Determine the [X, Y] coordinate at the center of the cell enclosing the given text.  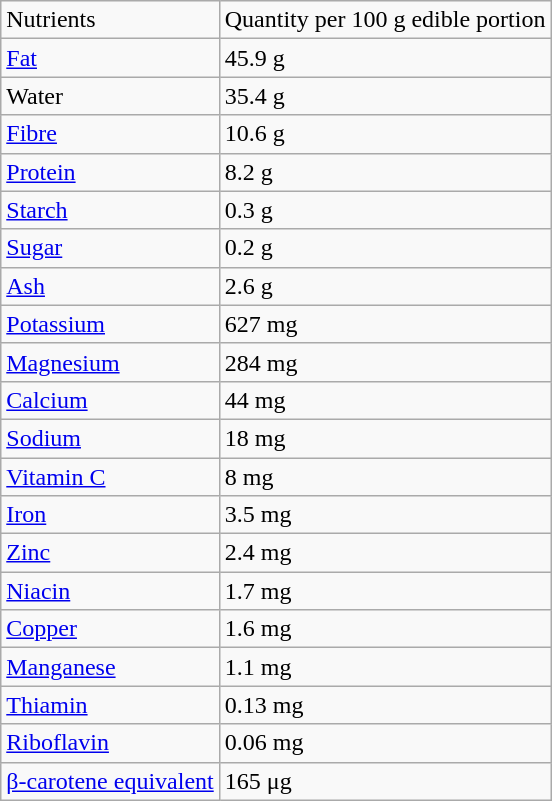
Thiamin [110, 705]
8 mg [385, 477]
0.13 mg [385, 705]
Quantity per 100 g edible portion [385, 20]
β-carotene equivalent [110, 781]
0.06 mg [385, 743]
Calcium [110, 400]
Riboflavin [110, 743]
Iron [110, 515]
Sugar [110, 248]
45.9 g [385, 58]
Water [110, 96]
Ash [110, 286]
Manganese [110, 667]
2.6 g [385, 286]
Magnesium [110, 362]
Niacin [110, 591]
1.1 mg [385, 667]
0.2 g [385, 248]
Fat [110, 58]
Copper [110, 629]
Zinc [110, 553]
Nutrients [110, 20]
8.2 g [385, 172]
Protein [110, 172]
1.6 mg [385, 629]
Sodium [110, 438]
35.4 g [385, 96]
627 mg [385, 324]
Potassium [110, 324]
3.5 mg [385, 515]
2.4 mg [385, 553]
165 μg [385, 781]
44 mg [385, 400]
Starch [110, 210]
0.3 g [385, 210]
284 mg [385, 362]
Vitamin C [110, 477]
Fibre [110, 134]
18 mg [385, 438]
10.6 g [385, 134]
1.7 mg [385, 591]
